Return (X, Y) of the center of cell containing provided text 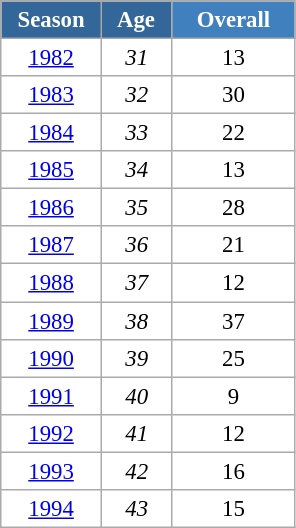
9 (234, 396)
1989 (52, 321)
38 (136, 321)
40 (136, 396)
1982 (52, 58)
1983 (52, 95)
1984 (52, 133)
1993 (52, 471)
31 (136, 58)
1990 (52, 358)
36 (136, 245)
1991 (52, 396)
33 (136, 133)
Season (52, 20)
39 (136, 358)
21 (234, 245)
28 (234, 208)
1987 (52, 245)
42 (136, 471)
15 (234, 509)
1994 (52, 509)
1985 (52, 170)
35 (136, 208)
32 (136, 95)
34 (136, 170)
16 (234, 471)
43 (136, 509)
22 (234, 133)
25 (234, 358)
Age (136, 20)
Overall (234, 20)
41 (136, 433)
1986 (52, 208)
1992 (52, 433)
1988 (52, 283)
30 (234, 95)
